Return [X, Y] of the center of cell containing provided text 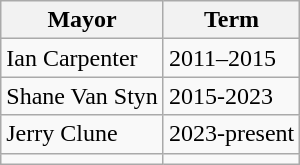
Mayor [82, 20]
Term [231, 20]
Shane Van Styn [82, 96]
2015-2023 [231, 96]
Jerry Clune [82, 134]
Ian Carpenter [82, 58]
2011–2015 [231, 58]
2023-present [231, 134]
